Pinpoint the cell where the given text exists, returning its [X, Y] midpoint coordinate. 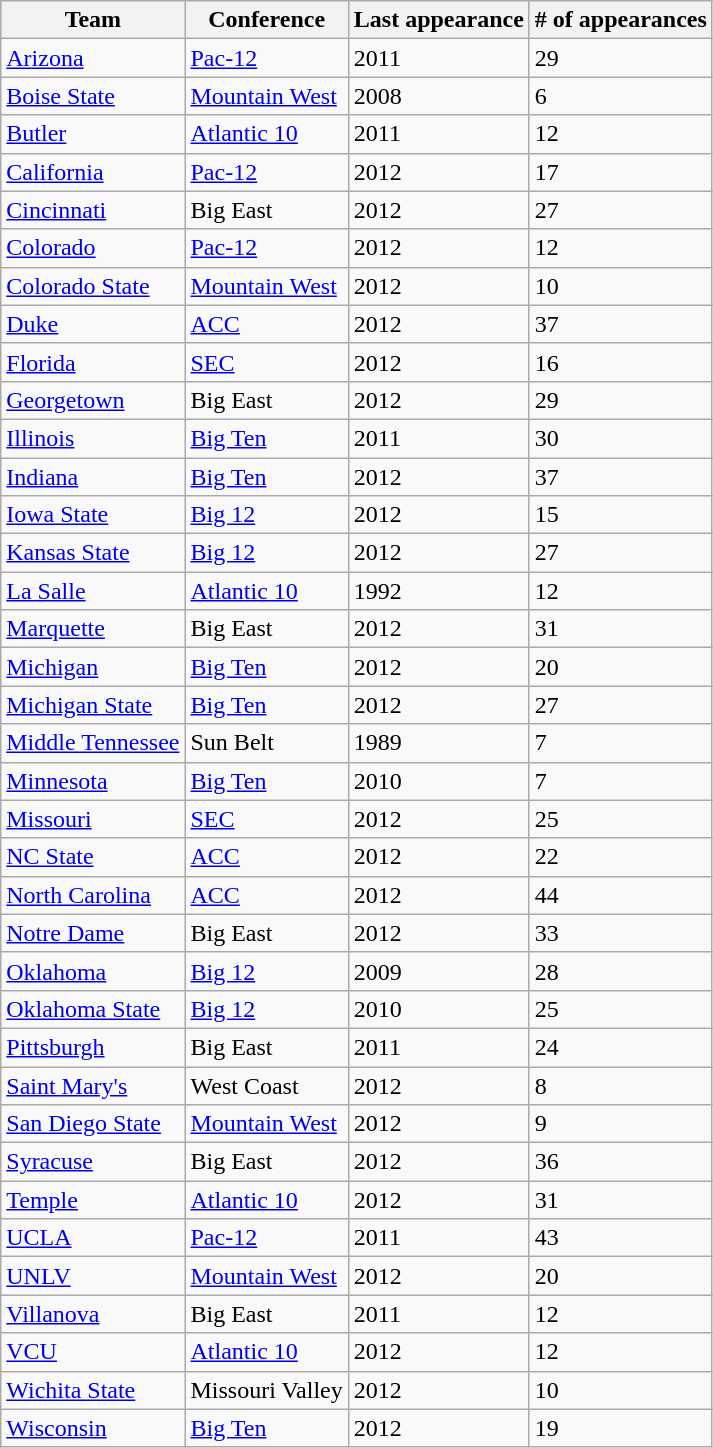
9 [620, 1124]
Indiana [93, 477]
Florida [93, 362]
NC State [93, 857]
# of appearances [620, 20]
Syracuse [93, 1162]
Michigan State [93, 705]
Pittsburgh [93, 1047]
43 [620, 1238]
West Coast [266, 1085]
44 [620, 895]
Illinois [93, 438]
Colorado [93, 248]
Michigan [93, 667]
36 [620, 1162]
Notre Dame [93, 933]
VCU [93, 1352]
Cincinnati [93, 210]
Wisconsin [93, 1428]
North Carolina [93, 895]
Wichita State [93, 1390]
UNLV [93, 1276]
Arizona [93, 58]
Saint Mary's [93, 1085]
Team [93, 20]
15 [620, 515]
2009 [438, 971]
Oklahoma State [93, 1009]
16 [620, 362]
Oklahoma [93, 971]
Middle Tennessee [93, 743]
Georgetown [93, 400]
La Salle [93, 591]
17 [620, 172]
California [93, 172]
Marquette [93, 629]
UCLA [93, 1238]
Conference [266, 20]
Missouri [93, 819]
1992 [438, 591]
1989 [438, 743]
2008 [438, 96]
24 [620, 1047]
Sun Belt [266, 743]
30 [620, 438]
Iowa State [93, 515]
19 [620, 1428]
28 [620, 971]
Minnesota [93, 781]
Temple [93, 1200]
6 [620, 96]
33 [620, 933]
Last appearance [438, 20]
San Diego State [93, 1124]
Butler [93, 134]
22 [620, 857]
Missouri Valley [266, 1390]
Colorado State [93, 286]
Kansas State [93, 553]
8 [620, 1085]
Duke [93, 324]
Villanova [93, 1314]
Boise State [93, 96]
